Return (x, y) of the center of cell containing provided text 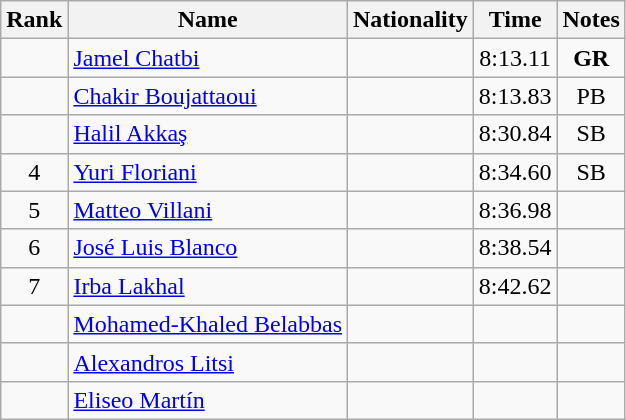
GR (591, 58)
Name (208, 20)
8:38.54 (515, 248)
Halil Akkaş (208, 134)
8:42.62 (515, 286)
Matteo Villani (208, 210)
8:34.60 (515, 172)
Rank (34, 20)
Yuri Floriani (208, 172)
Jamel Chatbi (208, 58)
Time (515, 20)
4 (34, 172)
5 (34, 210)
PB (591, 96)
7 (34, 286)
Mohamed-Khaled Belabbas (208, 324)
6 (34, 248)
8:13.83 (515, 96)
Notes (591, 20)
José Luis Blanco (208, 248)
8:30.84 (515, 134)
Eliseo Martín (208, 400)
Irba Lakhal (208, 286)
Nationality (411, 20)
8:13.11 (515, 58)
Chakir Boujattaoui (208, 96)
8:36.98 (515, 210)
Alexandros Litsi (208, 362)
